Determine the (x, y) coordinate at the center of the cell enclosing the given text.  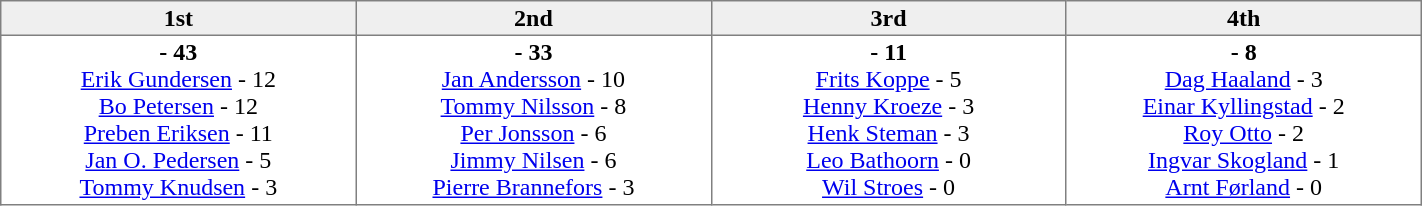
- 43Erik Gundersen - 12 Bo Petersen - 12 Preben Eriksen - 11 Jan O. Pedersen - 5 Tommy Knudsen - 3 (178, 120)
3rd (888, 18)
2nd (534, 18)
- 33Jan Andersson - 10 Tommy Nilsson - 8 Per Jonsson - 6 Jimmy Nilsen - 6 Pierre Brannefors - 3 (534, 120)
1st (178, 18)
- 11Frits Koppe - 5 Henny Kroeze - 3 Henk Steman - 3 Leo Bathoorn - 0 Wil Stroes - 0 (888, 120)
4th (1244, 18)
- 8Dag Haaland - 3 Einar Kyllingstad - 2 Roy Otto - 2 Ingvar Skogland - 1 Arnt Førland - 0 (1244, 120)
